Determine the (X, Y) coordinate at the center of the cell enclosing the given text.  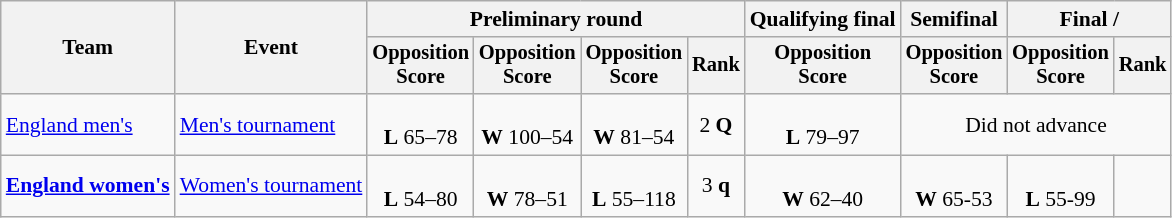
L 55–118 (634, 186)
W 100–54 (528, 124)
3 q (716, 186)
W 62–40 (823, 186)
England men's (88, 124)
2 Q (716, 124)
Final / (1089, 19)
W 65-53 (954, 186)
W 78–51 (528, 186)
Event (272, 48)
Men's tournament (272, 124)
Preliminary round (556, 19)
Did not advance (1036, 124)
L 65–78 (420, 124)
Qualifying final (823, 19)
Women's tournament (272, 186)
Semifinal (954, 19)
L 54–80 (420, 186)
Team (88, 48)
L 55-99 (1060, 186)
England women's (88, 186)
L 79–97 (823, 124)
W 81–54 (634, 124)
